Detect which cell encompasses the target text, then output its (X, Y) center coordinate. 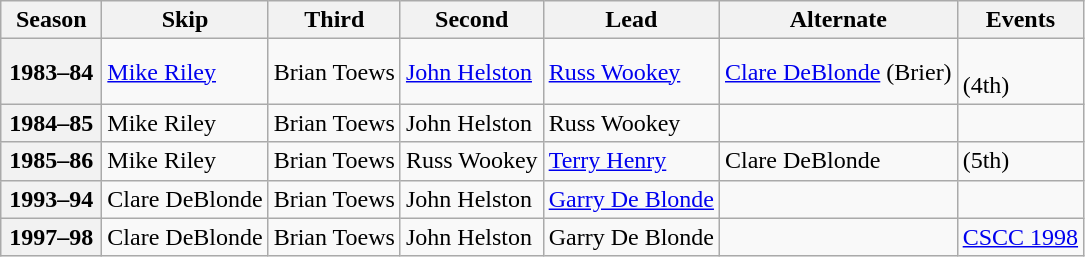
Season (52, 20)
1983–84 (52, 72)
1985–86 (52, 161)
Lead (631, 20)
Third (334, 20)
CSCC 1998 (1020, 237)
Clare DeBlonde (Brier) (838, 72)
Terry Henry (631, 161)
Events (1020, 20)
1997–98 (52, 237)
(4th) (1020, 72)
1984–85 (52, 123)
1993–94 (52, 199)
Alternate (838, 20)
(5th) (1020, 161)
Skip (185, 20)
Second (472, 20)
